Provide the [x, y] coordinate of the cell's center where the given text is located.  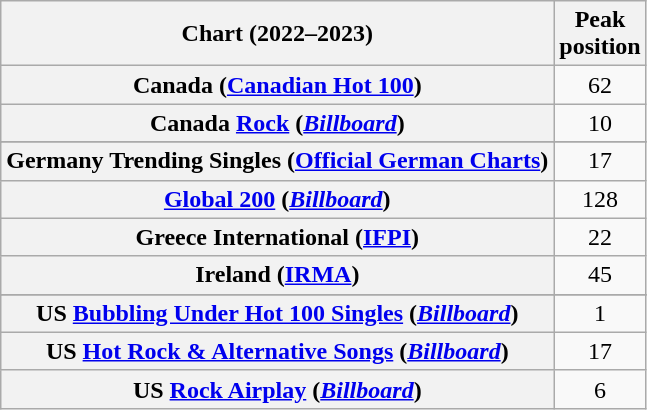
22 [600, 237]
Greece International (IFPI) [278, 237]
US Bubbling Under Hot 100 Singles (Billboard) [278, 313]
Germany Trending Singles (Official German Charts) [278, 161]
US Hot Rock & Alternative Songs (Billboard) [278, 351]
Canada (Canadian Hot 100) [278, 85]
Canada Rock (Billboard) [278, 123]
10 [600, 123]
US Rock Airplay (Billboard) [278, 389]
Global 200 (Billboard) [278, 199]
Peak position [600, 34]
6 [600, 389]
45 [600, 275]
Chart (2022–2023) [278, 34]
62 [600, 85]
1 [600, 313]
Ireland (IRMA) [278, 275]
128 [600, 199]
